Find where the given text appears and provide that cell's center as [x, y] coordinate. 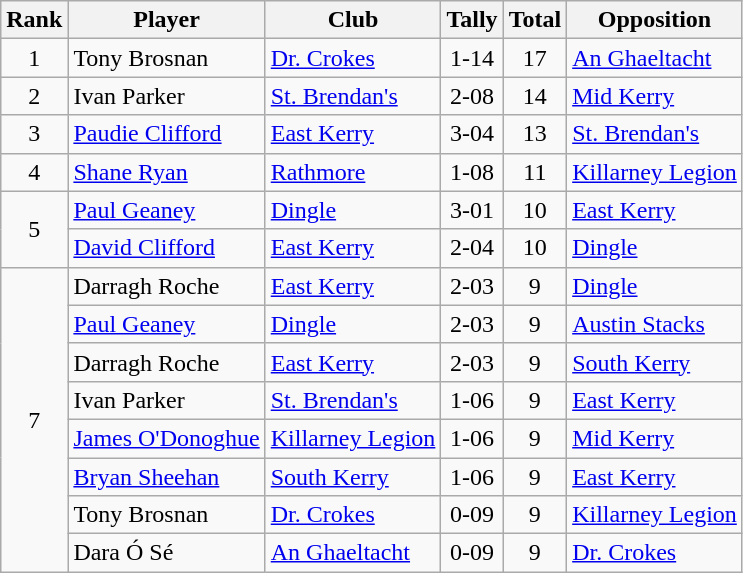
Rank [34, 20]
Paudie Clifford [166, 134]
Player [166, 20]
James O'Donoghue [166, 438]
Austin Stacks [655, 324]
Total [535, 20]
Opposition [655, 20]
Tally [472, 20]
3-04 [472, 134]
17 [535, 58]
Shane Ryan [166, 172]
3 [34, 134]
David Clifford [166, 248]
7 [34, 419]
3-01 [472, 210]
14 [535, 96]
1-08 [472, 172]
Bryan Sheehan [166, 477]
2 [34, 96]
Rathmore [353, 172]
4 [34, 172]
2-04 [472, 248]
13 [535, 134]
1-14 [472, 58]
1 [34, 58]
5 [34, 229]
11 [535, 172]
Dara Ó Sé [166, 553]
Club [353, 20]
2-08 [472, 96]
